Return the [X, Y] coordinate for the center point of the cell that contains the specified text.  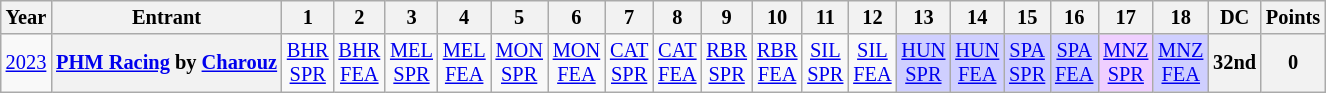
RBRFEA [777, 63]
8 [677, 17]
SILSPR [825, 63]
SPASPR [1027, 63]
MONFEA [576, 63]
MONSPR [520, 63]
6 [576, 17]
10 [777, 17]
17 [1126, 17]
CATSPR [629, 63]
MELFEA [464, 63]
4 [464, 17]
RBRSPR [726, 63]
MELSPR [412, 63]
MNZSPR [1126, 63]
SILFEA [872, 63]
CATFEA [677, 63]
32nd [1234, 63]
1 [308, 17]
BHRFEA [360, 63]
HUNSPR [923, 63]
11 [825, 17]
7 [629, 17]
PHM Racing by Charouz [166, 63]
12 [872, 17]
Entrant [166, 17]
MNZFEA [1180, 63]
13 [923, 17]
18 [1180, 17]
Points [1293, 17]
BHRSPR [308, 63]
16 [1074, 17]
5 [520, 17]
0 [1293, 63]
SPAFEA [1074, 63]
2023 [26, 63]
15 [1027, 17]
2 [360, 17]
HUNFEA [977, 63]
9 [726, 17]
3 [412, 17]
14 [977, 17]
Year [26, 17]
DC [1234, 17]
